From the cell containing the given text, extract its center point as (x, y) coordinate. 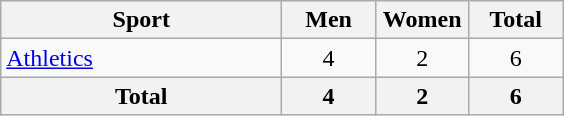
Athletics (142, 58)
Men (329, 20)
Sport (142, 20)
Women (422, 20)
